Output the (x, y) coordinate of the center of the cell containing the given text.  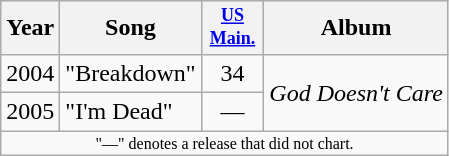
Song (130, 28)
2004 (30, 73)
USMain. (232, 28)
Album (356, 28)
"—" denotes a release that did not chart. (225, 143)
34 (232, 73)
— (232, 111)
"Breakdown" (130, 73)
2005 (30, 111)
"I'm Dead" (130, 111)
Year (30, 28)
God Doesn't Care (356, 92)
